Return the [x, y] coordinate for the center point of the cell that contains the specified text.  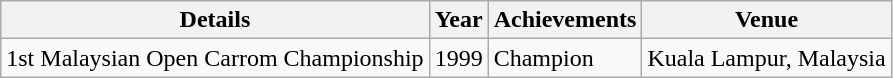
1999 [458, 58]
Achievements [565, 20]
Champion [565, 58]
Year [458, 20]
Kuala Lampur, Malaysia [766, 58]
1st Malaysian Open Carrom Championship [215, 58]
Venue [766, 20]
Details [215, 20]
